Detect which cell encompasses the target text, then output its (X, Y) center coordinate. 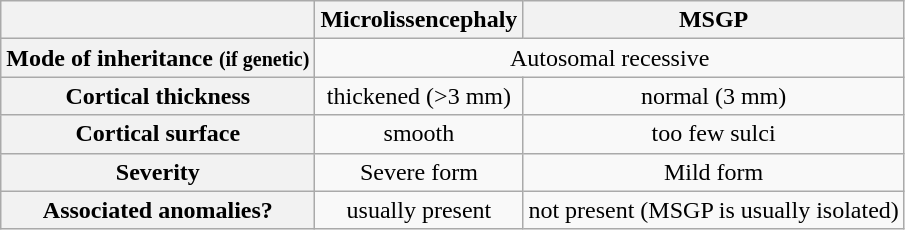
Autosomal recessive (610, 58)
smooth (419, 134)
normal (3 mm) (714, 96)
Severe form (419, 172)
thickened (>3 mm) (419, 96)
MSGP (714, 20)
too few sulci (714, 134)
Mild form (714, 172)
Cortical surface (158, 134)
Cortical thickness (158, 96)
not present (MSGP is usually isolated) (714, 210)
Mode of inheritance (if genetic) (158, 58)
Associated anomalies? (158, 210)
Severity (158, 172)
Microlissencephaly (419, 20)
usually present (419, 210)
